Provide the (x, y) coordinate of the cell's center where the given text is located.  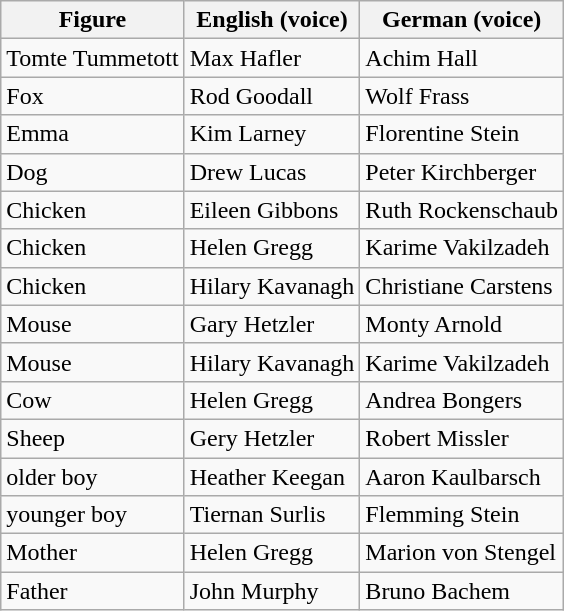
Mother (92, 553)
Marion von Stengel (462, 553)
Andrea Bongers (462, 400)
Achim Hall (462, 58)
Flemming Stein (462, 515)
Gary Hetzler (272, 324)
Rod Goodall (272, 96)
Wolf Frass (462, 96)
English (voice) (272, 20)
Fox (92, 96)
Tiernan Surlis (272, 515)
Cow (92, 400)
Heather Keegan (272, 477)
Florentine Stein (462, 134)
Eileen Gibbons (272, 210)
Max Hafler (272, 58)
Tomte Tummetott (92, 58)
Emma (92, 134)
Father (92, 591)
Robert Missler (462, 438)
Christiane Carstens (462, 286)
Drew Lucas (272, 172)
Ruth Rockenschaub (462, 210)
younger boy (92, 515)
Dog (92, 172)
Aaron Kaulbarsch (462, 477)
John Murphy (272, 591)
Kim Larney (272, 134)
Sheep (92, 438)
German (voice) (462, 20)
Bruno Bachem (462, 591)
Monty Arnold (462, 324)
Gery Hetzler (272, 438)
Figure (92, 20)
older boy (92, 477)
Peter Kirchberger (462, 172)
